Detect which cell encompasses the target text, then output its (x, y) center coordinate. 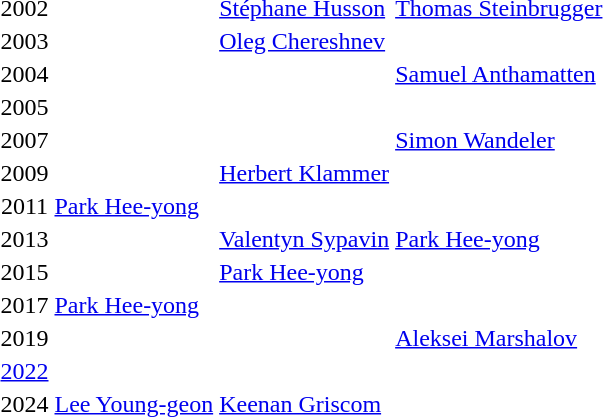
Oleg Chereshnev (304, 41)
Valentyn Sypavin (304, 239)
Herbert Klammer (304, 173)
